Capture the cell that displays the provided text and extract its (X, Y) central coordinate. 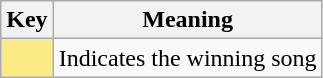
Indicates the winning song (188, 58)
Key (27, 20)
Meaning (188, 20)
